Return (X, Y) of the center of cell containing provided text 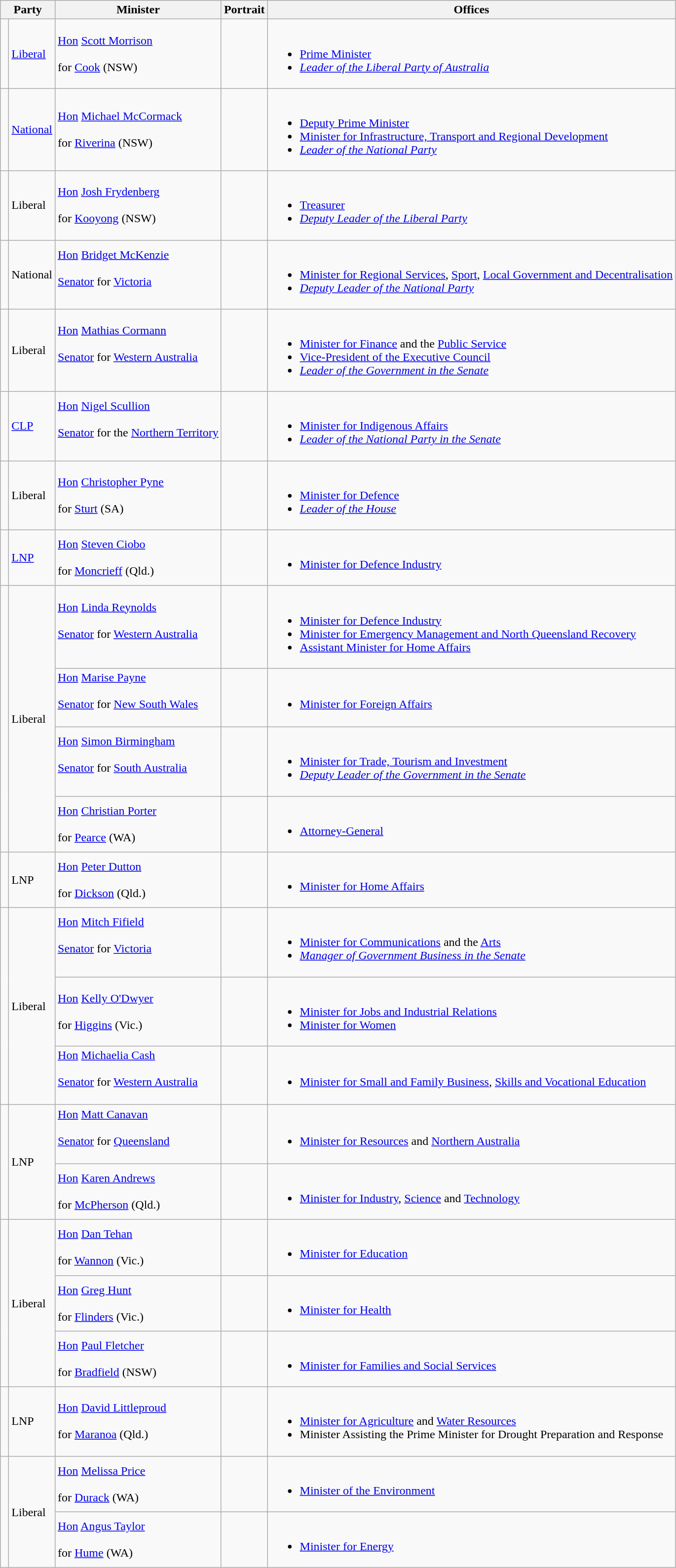
Hon Paul Fletcher for Bradfield (NSW) (138, 1359)
CLP (32, 426)
Minister for Indigenous AffairsLeader of the National Party in the Senate (472, 426)
Minister for Defence Industry (472, 558)
Hon Michael McCormack for Riverina (NSW) (138, 129)
Hon Nigel ScullionSenator for the Northern Territory (138, 426)
Hon Scott Morrison for Cook (NSW) (138, 54)
Minister for Jobs and Industrial RelationsMinister for Women (472, 1012)
Minister for Health (472, 1303)
Minister for Families and Social Services (472, 1359)
Minister (138, 10)
Hon Christian Porter for Pearce (WA) (138, 823)
Minister for Agriculture and Water ResourcesMinister Assisting the Prime Minister for Drought Preparation and Response (472, 1421)
Hon Mitch FifieldSenator for Victoria (138, 942)
Hon Greg Hunt for Flinders (Vic.) (138, 1303)
Minister for Home Affairs (472, 880)
Minister for Energy (472, 1539)
Hon Dan Tehan for Wannon (Vic.) (138, 1247)
Minister for DefenceLeader of the House (472, 495)
Attorney-General (472, 823)
Hon Melissa Price for Durack (WA) (138, 1484)
Minister for Communications and the ArtsManager of Government Business in the Senate (472, 942)
Hon Peter Dutton for Dickson (Qld.) (138, 880)
Minister for Education (472, 1247)
Hon Christopher Pyne for Sturt (SA) (138, 495)
Party (28, 10)
Hon Mathias CormannSenator for Western Australia (138, 351)
Minister for Regional Services, Sport, Local Government and DecentralisationDeputy Leader of the National Party (472, 274)
Hon Angus Taylor for Hume (WA) (138, 1539)
Hon Matt CanavanSenator for Queensland (138, 1135)
Hon Bridget McKenzieSenator for Victoria (138, 274)
Minister for Finance and the Public ServiceVice-President of the Executive CouncilLeader of the Government in the Senate (472, 351)
Hon Josh Frydenberg for Kooyong (NSW) (138, 205)
Hon Steven Ciobo for Moncrieff (Qld.) (138, 558)
Minister for Trade, Tourism and InvestmentDeputy Leader of the Government in the Senate (472, 761)
Minister for Resources and Northern Australia (472, 1135)
Hon Kelly O'Dwyer for Higgins (Vic.) (138, 1012)
Minister for Defence Industry Minister for Emergency Management and North Queensland Recovery Assistant Minister for Home Affairs (472, 627)
Hon Marise PayneSenator for New South Wales (138, 697)
Hon David Littleproud for Maranoa (Qld.) (138, 1421)
Hon Michaelia CashSenator for Western Australia (138, 1075)
Hon Karen Andrews for McPherson (Qld.) (138, 1192)
TreasurerDeputy Leader of the Liberal Party (472, 205)
Minister for Small and Family Business, Skills and Vocational Education (472, 1075)
Minister for Industry, Science and Technology (472, 1192)
Minister of the Environment (472, 1484)
Hon Simon BirminghamSenator for South Australia (138, 761)
Deputy Prime MinisterMinister for Infrastructure, Transport and Regional DevelopmentLeader of the National Party (472, 129)
Offices (472, 10)
Portrait (244, 10)
Prime MinisterLeader of the Liberal Party of Australia (472, 54)
Hon Linda ReynoldsSenator for Western Australia (138, 627)
Minister for Foreign Affairs (472, 697)
